Identify which cell holds the provided text, then report its [x, y] central coordinate. 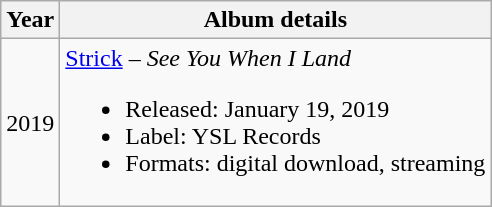
Year [30, 20]
Album details [276, 20]
2019 [30, 122]
Strick – See You When I LandReleased: January 19, 2019Label: YSL RecordsFormats: digital download, streaming [276, 122]
